Scan for the cell matching the given text and deliver its [x, y] coordinate at center. 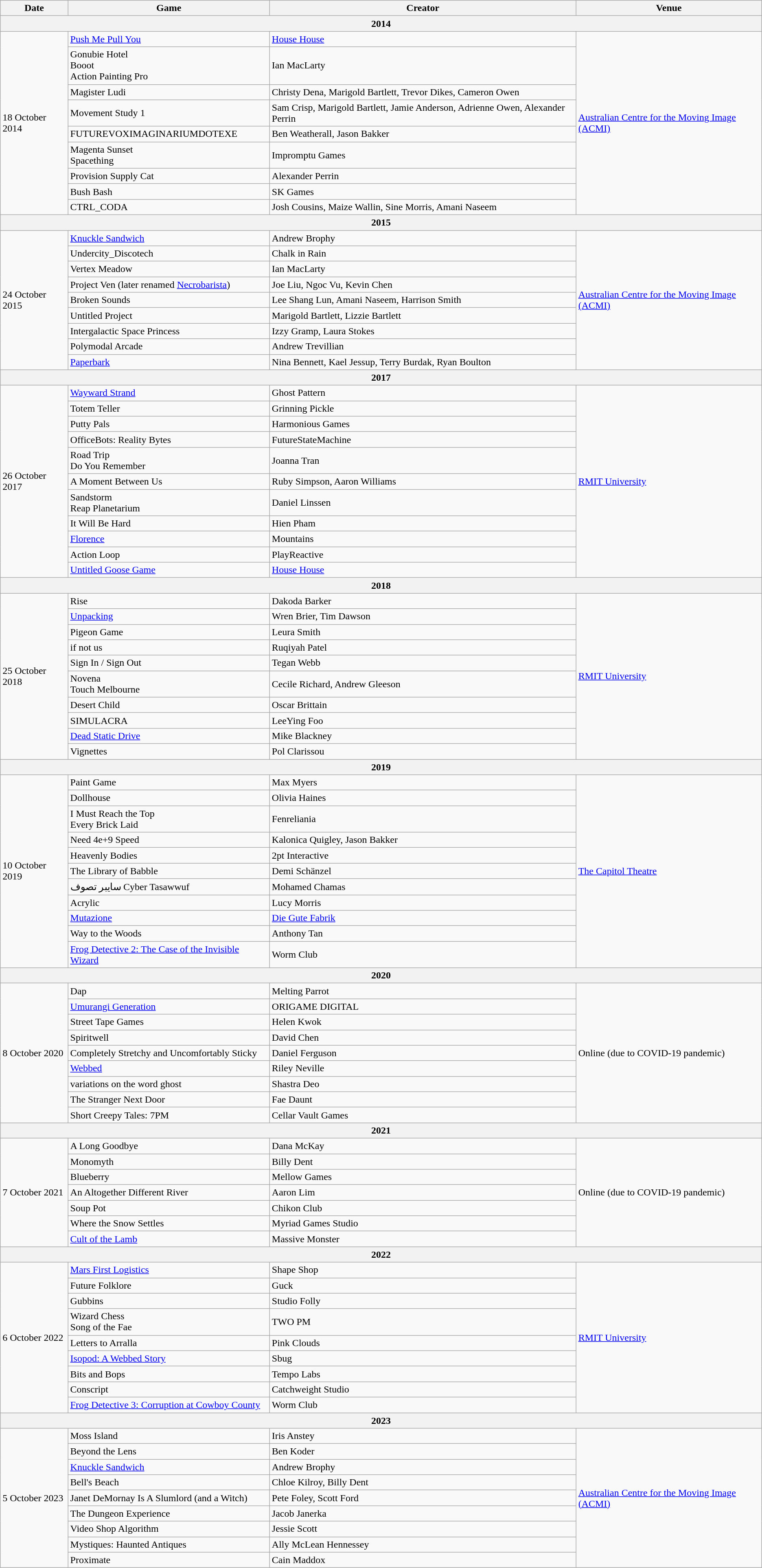
Ghost Pattern [423, 393]
Sign In / Sign Out [169, 663]
Mars First Logistics [169, 1270]
Lee Shang Lun, Amani Naseem, Harrison Smith [423, 300]
5 October 2023 [34, 1498]
Sbug [423, 1358]
Wizard ChessSong of the Fae [169, 1322]
Andrew Trevillian [423, 346]
Beyond the Lens [169, 1452]
variations on the word ghost [169, 1084]
Broken Sounds [169, 300]
if not us [169, 647]
Wayward Strand [169, 393]
Mountains [423, 539]
Moss Island [169, 1436]
Venue [669, 8]
Tempo Labs [423, 1374]
Need 4e+9 Speed [169, 840]
Nina Bennett, Kael Jessup, Terry Burdak, Ryan Boulton [423, 362]
Video Shop Algorithm [169, 1529]
Blueberry [169, 1177]
Chalk in Rain [423, 254]
Ben Weatherall, Jason Bakker [423, 134]
A Long Goodbye [169, 1146]
An Altogether Different River [169, 1193]
FutureStateMachine [423, 439]
LeeYing Foo [423, 720]
26 October 2017 [34, 481]
Chloe Kilroy, Billy Dent [423, 1482]
Janet DeMornay Is A Slumlord (and a Witch) [169, 1498]
Guck [423, 1285]
Oscar Brittain [423, 705]
Webbed [169, 1068]
Impromptu Games [423, 155]
Heavenly Bodies [169, 855]
I Must Reach the TopEvery Brick Laid [169, 819]
Sam Crisp, Marigold Bartlett, Jamie Anderson, Adrienne Owen, Alexander Perrin [423, 113]
Izzy Gramp, Laura Stokes [423, 331]
Mystiques: Haunted Antiques [169, 1544]
TWO PM [423, 1322]
2019 [381, 767]
Bell's Beach [169, 1482]
Shape Shop [423, 1270]
Die Gute Fabrik [423, 918]
Cellar Vault Games [423, 1115]
Movement Study 1 [169, 113]
SIMULACRA [169, 720]
David Chen [423, 1037]
Umurangi Generation [169, 1007]
Mohamed Chamas [423, 887]
Tegan Webb [423, 663]
Mutazione [169, 918]
SandstormReap Planetarium [169, 502]
Undercity_Discotech [169, 254]
18 October 2014 [34, 123]
Myriad Games Studio [423, 1224]
It Will Be Hard [169, 524]
Action Loop [169, 555]
2017 [381, 377]
2pt Interactive [423, 855]
24 October 2015 [34, 300]
Monomyth [169, 1162]
Project Ven (later renamed Necrobarista) [169, 285]
Gubbins [169, 1301]
Ben Koder [423, 1452]
Cain Maddox [423, 1560]
Desert Child [169, 705]
Paint Game [169, 783]
The Capitol Theatre [669, 871]
Proximate [169, 1560]
Short Creepy Tales: 7PM [169, 1115]
Pink Clouds [423, 1343]
Daniel Ferguson [423, 1053]
Ruqiyah Patel [423, 647]
Untitled Project [169, 316]
Melting Parrot [423, 991]
Florence [169, 539]
Gonubie HotelBooot Action Painting Pro [169, 66]
Pete Foley, Scott Ford [423, 1498]
سايبر تصوف Cyber Tasawwuf [169, 887]
Ruby Simpson, Aaron Williams [423, 481]
2020 [381, 976]
Mike Blackney [423, 736]
Magenta SunsetSpacething [169, 155]
2018 [381, 586]
Demi Schänzel [423, 871]
Road TripDo You Remember [169, 460]
Street Tape Games [169, 1022]
Letters to Arralla [169, 1343]
Chikon Club [423, 1208]
A Moment Between Us [169, 481]
Fenreliania [423, 819]
Paperbark [169, 362]
Future Folklore [169, 1285]
2015 [381, 222]
Joe Liu, Ngoc Vu, Kevin Chen [423, 285]
Grinning Pickle [423, 408]
Date [34, 8]
Dap [169, 991]
Frog Detective 3: Corruption at Cowboy County [169, 1405]
Acrylic [169, 903]
Iris Anstey [423, 1436]
Unpacking [169, 616]
Jacob Janerka [423, 1513]
Push Me Pull You [169, 39]
Cult of the Lamb [169, 1239]
Where the Snow Settles [169, 1224]
Alexander Perrin [423, 176]
Polymodal Arcade [169, 346]
Leura Smith [423, 632]
The Library of Babble [169, 871]
Bush Bash [169, 191]
The Stranger Next Door [169, 1099]
Bits and Bops [169, 1374]
Olivia Haines [423, 798]
Rise [169, 601]
2022 [381, 1254]
Way to the Woods [169, 934]
2023 [381, 1421]
Cecile Richard, Andrew Gleeson [423, 684]
Josh Cousins, Maize Wallin, Sine Morris, Amani Naseem [423, 207]
2014 [381, 24]
Totem Teller [169, 408]
2021 [381, 1130]
Provision Supply Cat [169, 176]
Dakoda Barker [423, 601]
Soup Pot [169, 1208]
Game [169, 8]
Pigeon Game [169, 632]
Hien Pham [423, 524]
7 October 2021 [34, 1192]
Vignettes [169, 751]
OfficeBots: Reality Bytes [169, 439]
Max Myers [423, 783]
Frog Detective 2: The Case of the Invisible Wizard [169, 954]
Christy Dena, Marigold Bartlett, Trevor Dikes, Cameron Owen [423, 92]
Massive Monster [423, 1239]
Riley Neville [423, 1068]
Dana McKay [423, 1146]
Dead Static Drive [169, 736]
Dollhouse [169, 798]
Lucy Morris [423, 903]
Magister Ludi [169, 92]
Anthony Tan [423, 934]
Jessie Scott [423, 1529]
Untitled Goose Game [169, 570]
Ally McLean Hennessey [423, 1544]
6 October 2022 [34, 1338]
Joanna Tran [423, 460]
PlayReactive [423, 555]
Daniel Linssen [423, 502]
Harmonious Games [423, 424]
Spiritwell [169, 1037]
NovenaTouch Melbourne [169, 684]
Creator [423, 8]
Pol Clarissou [423, 751]
8 October 2020 [34, 1053]
Aaron Lim [423, 1193]
SK Games [423, 191]
Wren Brier, Tim Dawson [423, 616]
Isopod: A Webbed Story [169, 1358]
Putty Pals [169, 424]
Shastra Deo [423, 1084]
Marigold Bartlett, Lizzie Bartlett [423, 316]
Mellow Games [423, 1177]
The Dungeon Experience [169, 1513]
Kalonica Quigley, Jason Bakker [423, 840]
Catchweight Studio [423, 1389]
Studio Folly [423, 1301]
ORIGAME DIGITAL [423, 1007]
Conscript [169, 1389]
25 October 2018 [34, 676]
Fae Daunt [423, 1099]
Helen Kwok [423, 1022]
Vertex Meadow [169, 269]
Billy Dent [423, 1162]
Intergalactic Space Princess [169, 331]
Completely Stretchy and Uncomfortably Sticky [169, 1053]
CTRL_CODA [169, 207]
10 October 2019 [34, 871]
FUTUREVOXIMAGINARIUMDOTEXE [169, 134]
